For the text-containing cell, return its midpoint in [x, y] coordinate format. 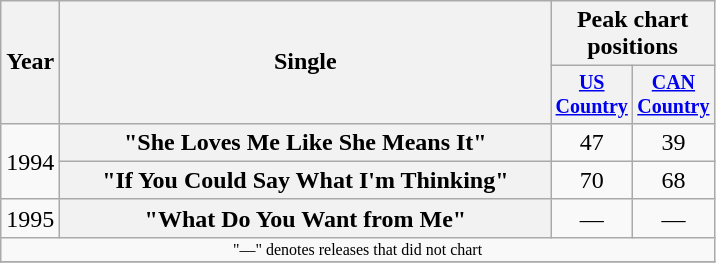
CAN Country [674, 94]
Peak chartpositions [632, 34]
"What Do You Want from Me" [306, 218]
"If You Could Say What I'm Thinking" [306, 180]
1994 [30, 161]
39 [674, 142]
70 [592, 180]
Single [306, 62]
Year [30, 62]
47 [592, 142]
"She Loves Me Like She Means It" [306, 142]
1995 [30, 218]
"—" denotes releases that did not chart [358, 249]
68 [674, 180]
US Country [592, 94]
